Search for the cell housing the specified text and yield its [X, Y] center coordinate. 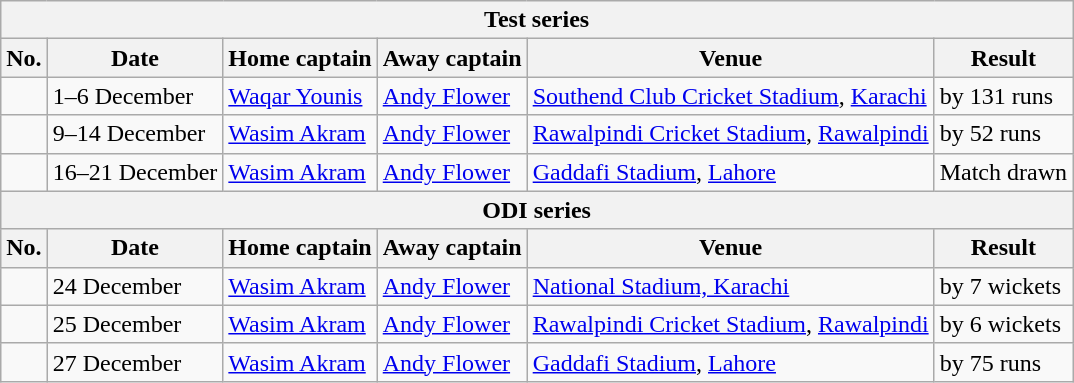
National Stadium, Karachi [730, 286]
24 December [135, 286]
Waqar Younis [300, 96]
25 December [135, 324]
by 131 runs [1003, 96]
ODI series [537, 210]
by 6 wickets [1003, 324]
9–14 December [135, 134]
by 52 runs [1003, 134]
Southend Club Cricket Stadium, Karachi [730, 96]
27 December [135, 362]
by 7 wickets [1003, 286]
Match drawn [1003, 172]
Test series [537, 20]
16–21 December [135, 172]
1–6 December [135, 96]
by 75 runs [1003, 362]
